Scan for the cell matching the given text and deliver its (x, y) coordinate at center. 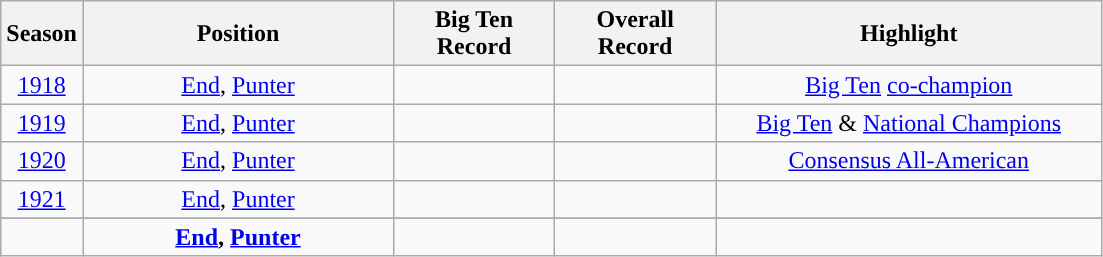
Position (238, 34)
Highlight (909, 34)
1921 (42, 199)
Big Ten & National Champions (909, 123)
Consensus All-American (909, 161)
1918 (42, 85)
1920 (42, 161)
Overall Record (636, 34)
1919 (42, 123)
Season (42, 34)
Big Ten co-champion (909, 85)
Big Ten Record (474, 34)
